Provide the (x, y) coordinate of the cell's center where the given text is located.  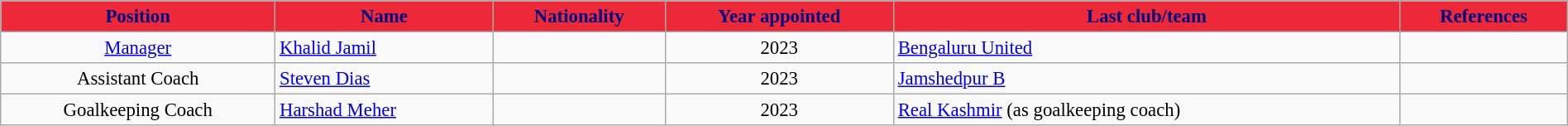
Jamshedpur B (1146, 79)
Manager (138, 48)
Year appointed (779, 17)
Steven Dias (385, 79)
Nationality (579, 17)
References (1484, 17)
Assistant Coach (138, 79)
Khalid Jamil (385, 48)
Bengaluru United (1146, 48)
Harshad Meher (385, 110)
Real Kashmir (as goalkeeping coach) (1146, 110)
Goalkeeping Coach (138, 110)
Position (138, 17)
Name (385, 17)
Last club/team (1146, 17)
